Pinpoint the cell where the given text exists, returning its [x, y] midpoint coordinate. 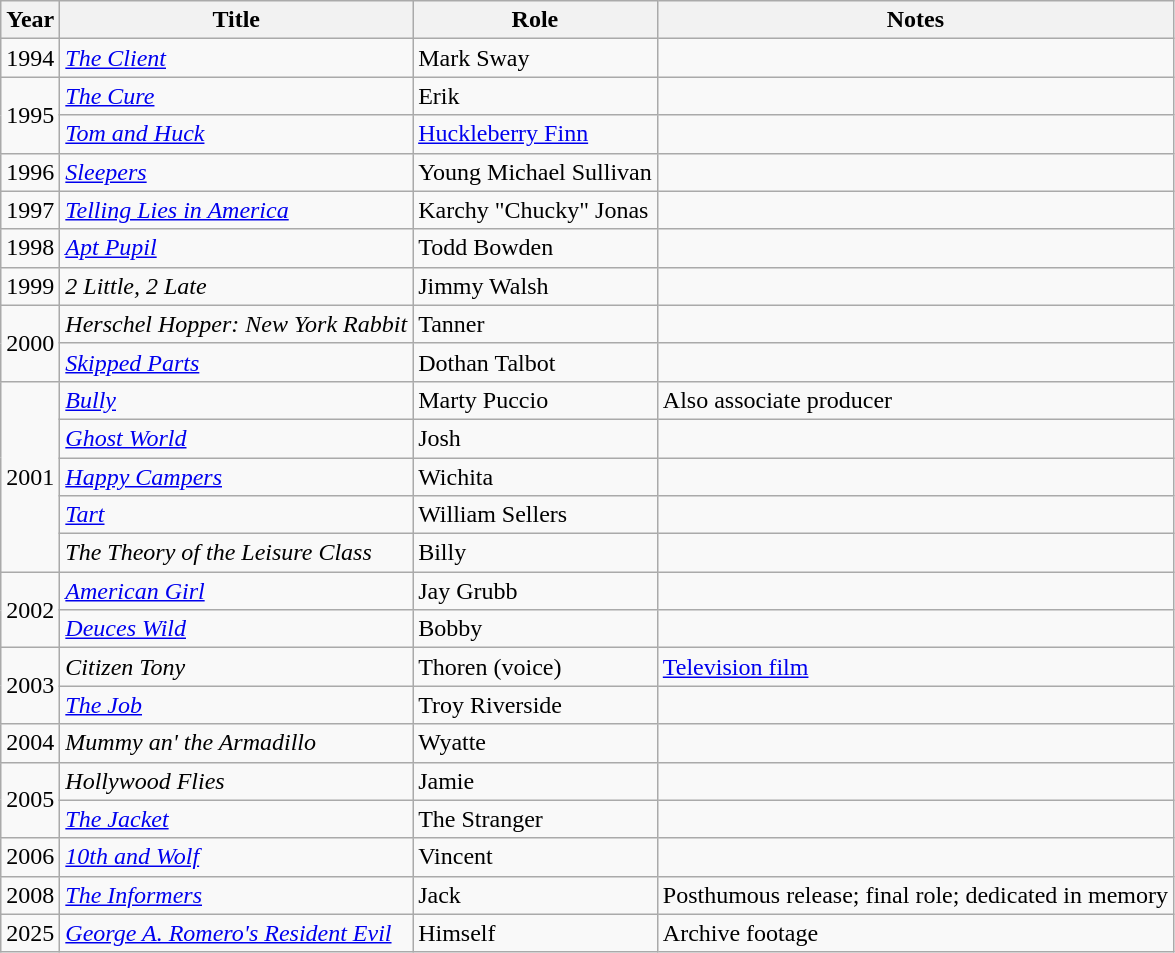
2002 [30, 610]
1994 [30, 58]
Herschel Hopper: New York Rabbit [236, 324]
Year [30, 20]
Wichita [536, 477]
Jay Grubb [536, 591]
2 Little, 2 Late [236, 286]
Wyatte [536, 743]
Sleepers [236, 172]
2005 [30, 800]
Jimmy Walsh [536, 286]
Title [236, 20]
1997 [30, 210]
Role [536, 20]
Also associate producer [915, 400]
Marty Puccio [536, 400]
2001 [30, 476]
The Job [236, 705]
Notes [915, 20]
1999 [30, 286]
Bobby [536, 629]
1995 [30, 115]
2025 [30, 933]
Deuces Wild [236, 629]
Ghost World [236, 438]
Happy Campers [236, 477]
Apt Pupil [236, 248]
Karchy "Chucky" Jonas [536, 210]
The Stranger [536, 819]
Skipped Parts [236, 362]
Citizen Tony [236, 667]
1996 [30, 172]
10th and Wolf [236, 857]
George A. Romero's Resident Evil [236, 933]
Posthumous release; final role; dedicated in memory [915, 895]
Billy [536, 553]
Mark Sway [536, 58]
2008 [30, 895]
William Sellers [536, 515]
Thoren (voice) [536, 667]
Young Michael Sullivan [536, 172]
2000 [30, 343]
Tart [236, 515]
Bully [236, 400]
Dothan Talbot [536, 362]
Vincent [536, 857]
2006 [30, 857]
2004 [30, 743]
Todd Bowden [536, 248]
The Client [236, 58]
1998 [30, 248]
The Cure [236, 96]
Tanner [536, 324]
Josh [536, 438]
Himself [536, 933]
Hollywood Flies [236, 781]
Telling Lies in America [236, 210]
American Girl [236, 591]
Mummy an' the Armadillo [236, 743]
The Informers [236, 895]
The Jacket [236, 819]
Television film [915, 667]
Archive footage [915, 933]
2003 [30, 686]
Huckleberry Finn [536, 134]
The Theory of the Leisure Class [236, 553]
Jack [536, 895]
Erik [536, 96]
Tom and Huck [236, 134]
Troy Riverside [536, 705]
Jamie [536, 781]
